Determine the (x, y) coordinate at the center of the cell enclosing the given text.  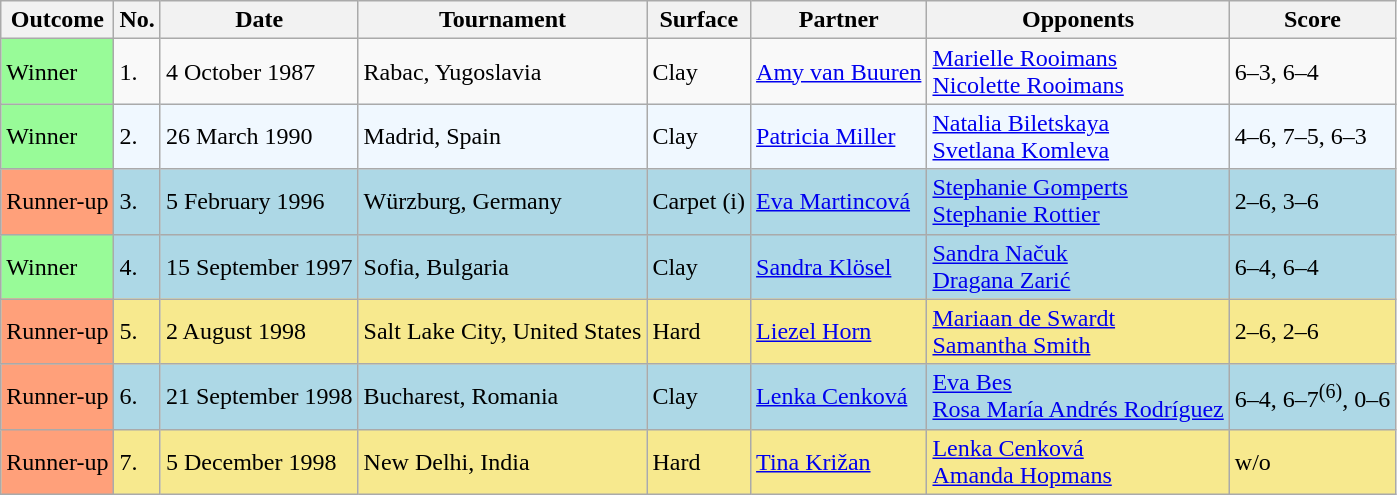
1. (137, 72)
Salt Lake City, United States (502, 332)
2 August 1998 (259, 332)
Partner (839, 20)
Outcome (58, 20)
Amy van Buuren (839, 72)
5 February 1996 (259, 202)
Madrid, Spain (502, 136)
Marielle Rooimans Nicolette Rooimans (1078, 72)
Natalia Biletskaya Svetlana Komleva (1078, 136)
Rabac, Yugoslavia (502, 72)
Score (1312, 20)
5 December 1998 (259, 462)
2–6, 3–6 (1312, 202)
4. (137, 266)
Date (259, 20)
Würzburg, Germany (502, 202)
5. (137, 332)
4–6, 7–5, 6–3 (1312, 136)
15 September 1997 (259, 266)
Eva Martincová (839, 202)
26 March 1990 (259, 136)
New Delhi, India (502, 462)
w/o (1312, 462)
Mariaan de Swardt Samantha Smith (1078, 332)
Carpet (i) (699, 202)
21 September 1998 (259, 396)
No. (137, 20)
Sandra Klösel (839, 266)
Opponents (1078, 20)
Stephanie Gomperts Stephanie Rottier (1078, 202)
Liezel Horn (839, 332)
3. (137, 202)
4 October 1987 (259, 72)
Tina Križan (839, 462)
Sofia, Bulgaria (502, 266)
Lenka Cenková (839, 396)
2–6, 2–6 (1312, 332)
Patricia Miller (839, 136)
6–4, 6–7(6), 0–6 (1312, 396)
Bucharest, Romania (502, 396)
Lenka Cenková Amanda Hopmans (1078, 462)
Tournament (502, 20)
Sandra Načuk Dragana Zarić (1078, 266)
7. (137, 462)
6–4, 6–4 (1312, 266)
6–3, 6–4 (1312, 72)
Eva Bes Rosa María Andrés Rodríguez (1078, 396)
6. (137, 396)
Surface (699, 20)
2. (137, 136)
